Locate the cell with the specified text and output its (X, Y) center coordinate. 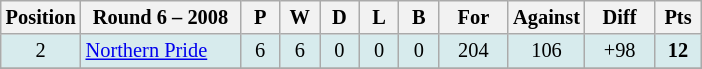
Diff (620, 17)
P (260, 17)
12 (678, 51)
Round 6 – 2008 (161, 17)
106 (546, 51)
L (379, 17)
Against (546, 17)
W (300, 17)
+98 (620, 51)
D (340, 17)
For (474, 17)
204 (474, 51)
B (419, 17)
Pts (678, 17)
2 (41, 51)
Northern Pride (161, 51)
Position (41, 17)
